Identify which cell holds the provided text, then report its [x, y] central coordinate. 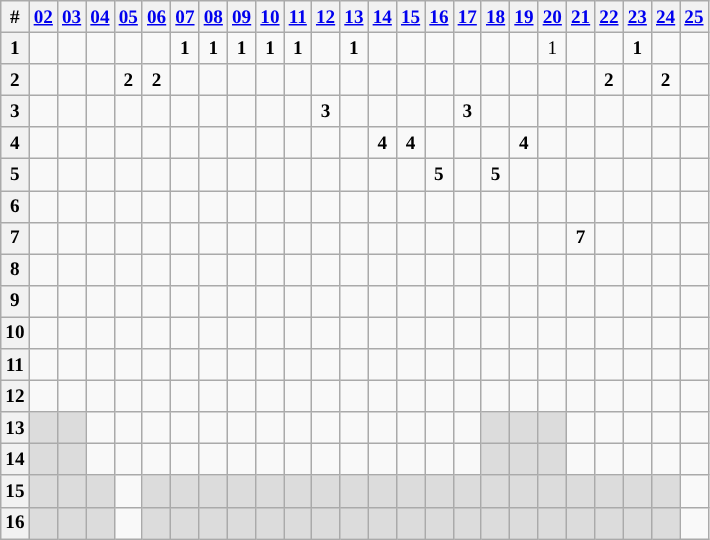
05 [128, 17]
23 [637, 17]
8 [15, 270]
# [15, 17]
06 [156, 17]
21 [580, 17]
02 [43, 17]
17 [467, 17]
07 [185, 17]
9 [15, 301]
09 [241, 17]
04 [100, 17]
25 [694, 17]
20 [552, 17]
19 [524, 17]
24 [665, 17]
6 [15, 206]
22 [609, 17]
03 [71, 17]
08 [213, 17]
18 [495, 17]
